Return [X, Y] of the center of cell containing provided text 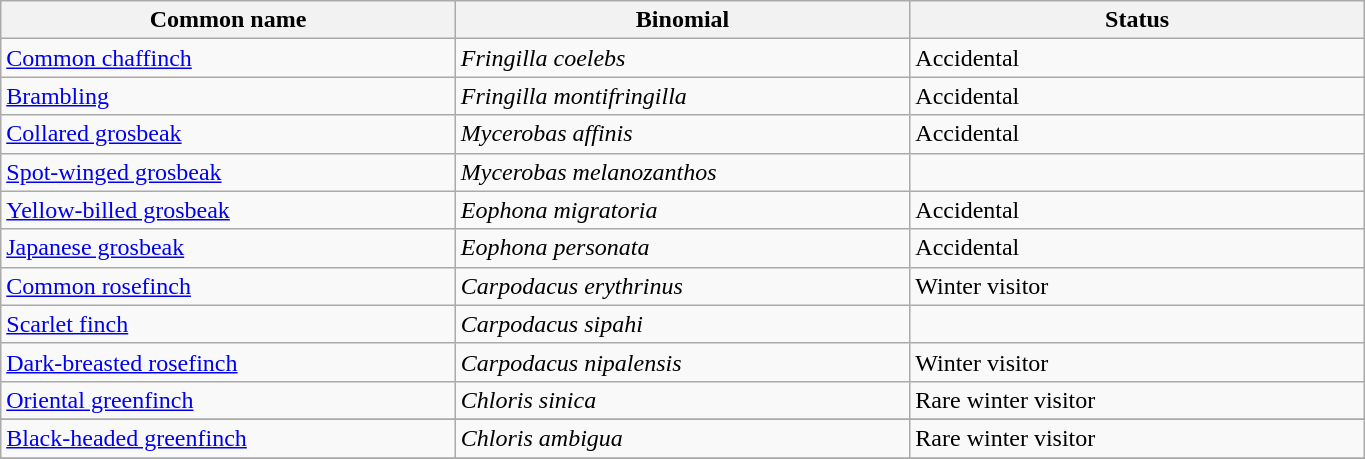
Chloris ambigua [682, 438]
Mycerobas melanozanthos [682, 172]
Spot-winged grosbeak [228, 172]
Eophona personata [682, 248]
Chloris sinica [682, 400]
Oriental greenfinch [228, 400]
Collared grosbeak [228, 134]
Yellow-billed grosbeak [228, 210]
Japanese grosbeak [228, 248]
Fringilla montifringilla [682, 96]
Common name [228, 20]
Binomial [682, 20]
Eophona migratoria [682, 210]
Common rosefinch [228, 286]
Mycerobas affinis [682, 134]
Carpodacus erythrinus [682, 286]
Black-headed greenfinch [228, 438]
Scarlet finch [228, 324]
Common chaffinch [228, 58]
Carpodacus nipalensis [682, 362]
Fringilla coelebs [682, 58]
Carpodacus sipahi [682, 324]
Status [1138, 20]
Dark-breasted rosefinch [228, 362]
Brambling [228, 96]
